For the text-containing cell, return its midpoint in (X, Y) coordinate format. 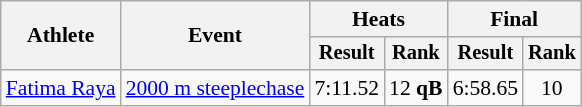
Fatima Raya (61, 88)
Heats (378, 19)
7:11.52 (346, 88)
2000 m steeplechase (216, 88)
10 (552, 88)
Event (216, 36)
12 qB (416, 88)
6:58.65 (486, 88)
Athlete (61, 36)
Final (514, 19)
